Detect which cell encompasses the target text, then output its [X, Y] center coordinate. 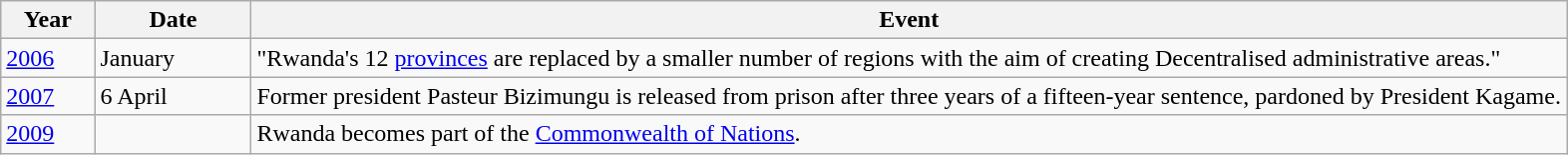
Date [174, 20]
2006 [48, 58]
January [174, 58]
2009 [48, 134]
Former president Pasteur Bizimungu is released from prison after three years of a fifteen-year sentence, pardoned by President Kagame. [910, 96]
"Rwanda's 12 provinces are replaced by a smaller number of regions with the aim of creating Decentralised administrative areas." [910, 58]
Year [48, 20]
Rwanda becomes part of the Commonwealth of Nations. [910, 134]
6 April [174, 96]
2007 [48, 96]
Event [910, 20]
